From the cell containing the given text, extract its center point as [X, Y] coordinate. 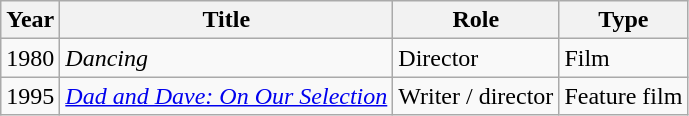
Role [476, 20]
1980 [30, 58]
Feature film [624, 96]
Film [624, 58]
Year [30, 20]
Director [476, 58]
Title [226, 20]
Writer / director [476, 96]
Dad and Dave: On Our Selection [226, 96]
Type [624, 20]
Dancing [226, 58]
1995 [30, 96]
